Scan for the cell matching the given text and deliver its (X, Y) coordinate at center. 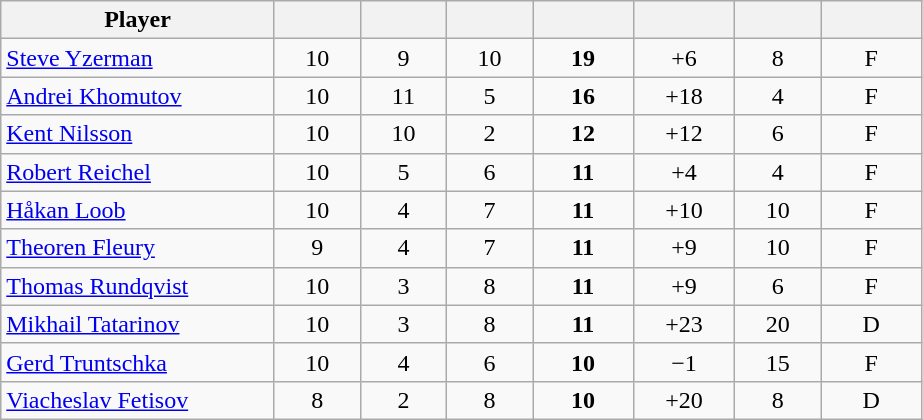
Andrei Khomutov (138, 96)
+10 (684, 210)
+23 (684, 324)
Robert Reichel (138, 172)
12 (582, 134)
Mikhail Tatarinov (138, 324)
Gerd Truntschka (138, 362)
19 (582, 58)
Håkan Loob (138, 210)
Kent Nilsson (138, 134)
Steve Yzerman (138, 58)
−1 (684, 362)
+6 (684, 58)
+20 (684, 400)
15 (778, 362)
Viacheslav Fetisov (138, 400)
+4 (684, 172)
Player (138, 20)
+18 (684, 96)
+12 (684, 134)
16 (582, 96)
Theoren Fleury (138, 248)
Thomas Rundqvist (138, 286)
20 (778, 324)
